Output the [x, y] coordinate of the center of the cell containing the given text.  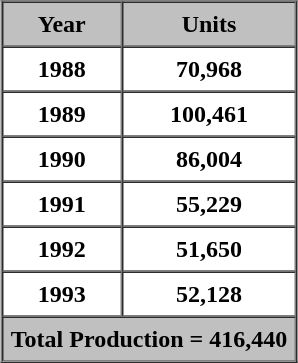
Units [209, 24]
70,968 [209, 68]
100,461 [209, 114]
Total Production = 416,440 [149, 338]
55,229 [209, 204]
Year [62, 24]
1993 [62, 294]
86,004 [209, 158]
1989 [62, 114]
1991 [62, 204]
1992 [62, 248]
51,650 [209, 248]
52,128 [209, 294]
1988 [62, 68]
1990 [62, 158]
